For the text-containing cell, return its midpoint in [x, y] coordinate format. 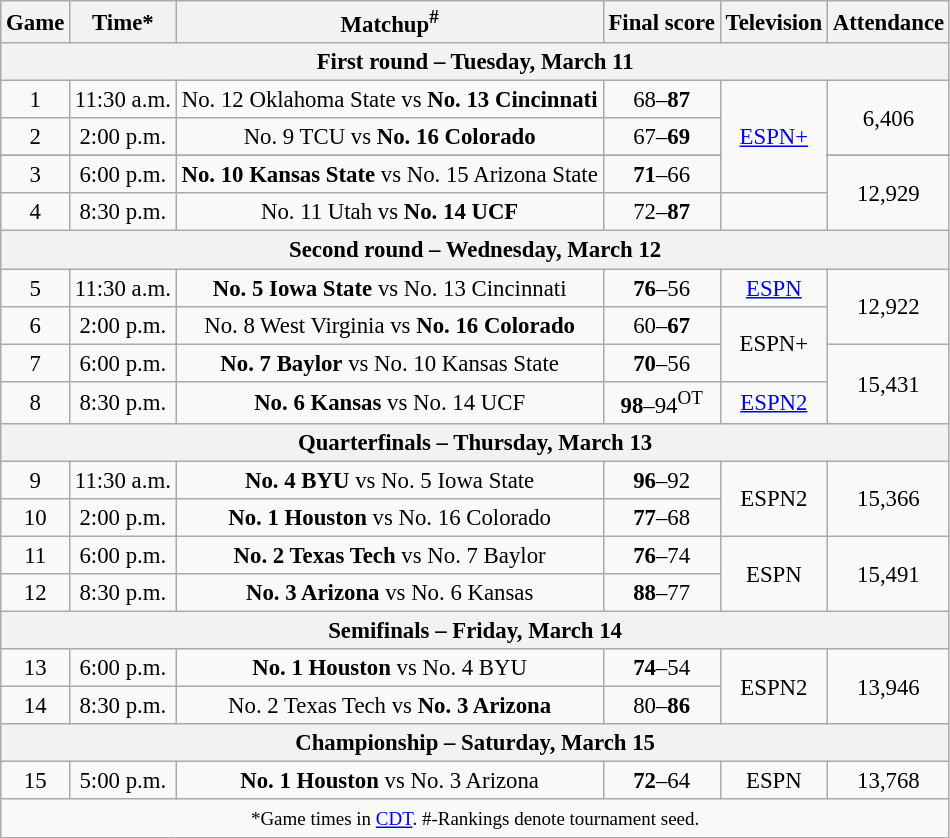
No. 10 Kansas State vs No. 15 Arizona State [390, 175]
Game [36, 22]
No. 12 Oklahoma State vs No. 13 Cincinnati [390, 100]
No. 2 Texas Tech vs No. 3 Arizona [390, 706]
8 [36, 402]
15,431 [888, 384]
No. 7 Baylor vs No. 10 Kansas State [390, 363]
2 [36, 137]
No. 1 Houston vs No. 16 Colorado [390, 518]
4 [36, 213]
6,406 [888, 118]
No. 1 Houston vs No. 3 Arizona [390, 781]
5:00 p.m. [124, 781]
1 [36, 100]
98–94OT [662, 402]
67–69 [662, 137]
15 [36, 781]
77–68 [662, 518]
No. 1 Houston vs No. 4 BYU [390, 668]
76–56 [662, 288]
No. 9 TCU vs No. 16 Colorado [390, 137]
7 [36, 363]
13,946 [888, 686]
3 [36, 175]
12,929 [888, 194]
60–67 [662, 325]
96–92 [662, 480]
15,366 [888, 498]
No. 6 Kansas vs No. 14 UCF [390, 402]
13,768 [888, 781]
No. 3 Arizona vs No. 6 Kansas [390, 593]
12 [36, 593]
70–56 [662, 363]
6 [36, 325]
Semifinals – Friday, March 14 [476, 631]
*Game times in CDT. #-Rankings denote tournament seed. [476, 819]
15,491 [888, 574]
Time* [124, 22]
Attendance [888, 22]
Television [774, 22]
12,922 [888, 306]
11 [36, 555]
14 [36, 706]
80–86 [662, 706]
72–87 [662, 213]
No. 11 Utah vs No. 14 UCF [390, 213]
No. 2 Texas Tech vs No. 7 Baylor [390, 555]
71–66 [662, 175]
13 [36, 668]
72–64 [662, 781]
9 [36, 480]
74–54 [662, 668]
No. 8 West Virginia vs No. 16 Colorado [390, 325]
Quarterfinals – Thursday, March 13 [476, 443]
5 [36, 288]
Final score [662, 22]
Championship – Saturday, March 15 [476, 743]
68–87 [662, 100]
Second round – Wednesday, March 12 [476, 250]
No. 4 BYU vs No. 5 Iowa State [390, 480]
88–77 [662, 593]
76–74 [662, 555]
No. 5 Iowa State vs No. 13 Cincinnati [390, 288]
10 [36, 518]
First round – Tuesday, March 11 [476, 62]
Matchup# [390, 22]
